Provide the [x, y] coordinate of the cell's center where the given text is located.  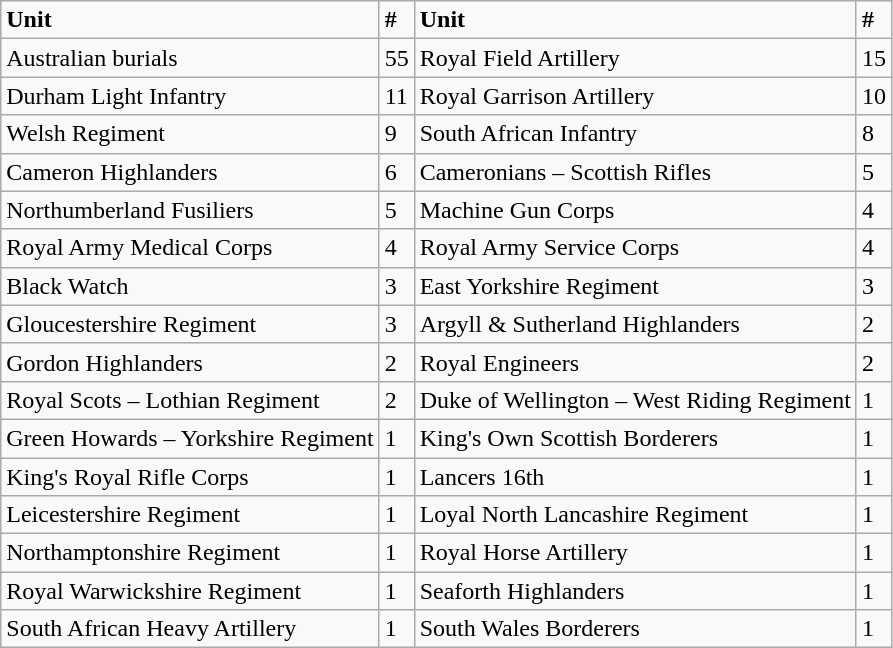
10 [874, 96]
Machine Gun Corps [635, 210]
King's Own Scottish Borderers [635, 438]
Welsh Regiment [190, 134]
Gordon Highlanders [190, 362]
Lancers 16th [635, 477]
Northamptonshire Regiment [190, 553]
East Yorkshire Regiment [635, 286]
6 [396, 172]
Gloucestershire Regiment [190, 324]
Cameronians – Scottish Rifles [635, 172]
Cameron Highlanders [190, 172]
Royal Scots – Lothian Regiment [190, 400]
King's Royal Rifle Corps [190, 477]
Australian burials [190, 58]
Durham Light Infantry [190, 96]
Leicestershire Regiment [190, 515]
Royal Warwickshire Regiment [190, 591]
Royal Horse Artillery [635, 553]
Seaforth Highlanders [635, 591]
Loyal North Lancashire Regiment [635, 515]
Northumberland Fusiliers [190, 210]
South African Heavy Artillery [190, 629]
Green Howards – Yorkshire Regiment [190, 438]
15 [874, 58]
Royal Garrison Artillery [635, 96]
Argyll & Sutherland Highlanders [635, 324]
Royal Engineers [635, 362]
South African Infantry [635, 134]
8 [874, 134]
55 [396, 58]
Duke of Wellington – West Riding Regiment [635, 400]
9 [396, 134]
Black Watch [190, 286]
Royal Army Medical Corps [190, 248]
11 [396, 96]
Royal Army Service Corps [635, 248]
Royal Field Artillery [635, 58]
South Wales Borderers [635, 629]
